Provide the (X, Y) coordinate of the cell's center where the given text is located.  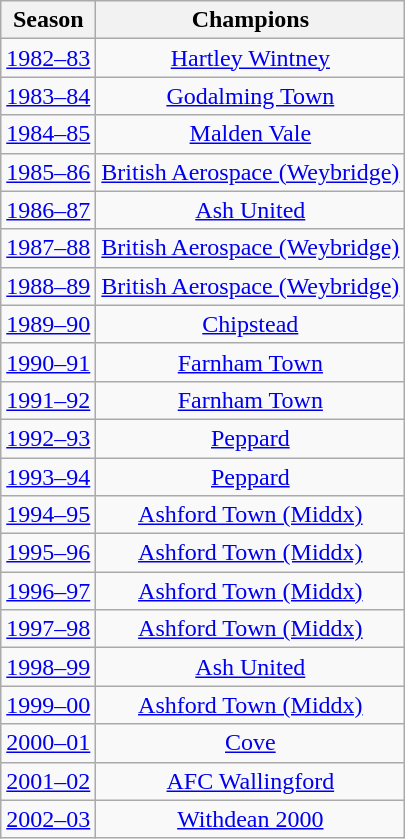
Chipstead (250, 324)
Champions (250, 20)
1989–90 (48, 324)
1996–97 (48, 591)
1982–83 (48, 58)
1992–93 (48, 438)
2000–01 (48, 743)
1986–87 (48, 210)
AFC Wallingford (250, 781)
1991–92 (48, 400)
1998–99 (48, 667)
2002–03 (48, 819)
Hartley Wintney (250, 58)
1993–94 (48, 477)
Withdean 2000 (250, 819)
2001–02 (48, 781)
Cove (250, 743)
1985–86 (48, 172)
Malden Vale (250, 134)
1999–00 (48, 705)
1988–89 (48, 286)
1983–84 (48, 96)
1994–95 (48, 515)
Season (48, 20)
1984–85 (48, 134)
1990–91 (48, 362)
1997–98 (48, 629)
1987–88 (48, 248)
Godalming Town (250, 96)
1995–96 (48, 553)
